For the text-containing cell, return its midpoint in (X, Y) coordinate format. 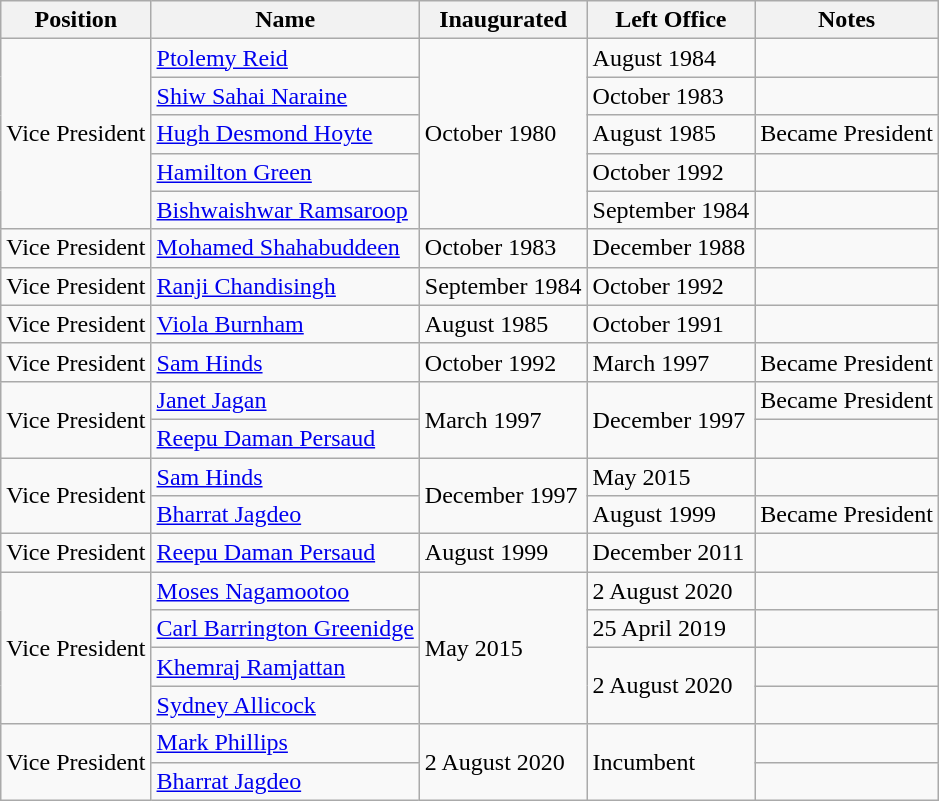
Carl Barrington Greenidge (285, 629)
Sydney Allicock (285, 705)
October 1980 (503, 134)
Ranji Chandisingh (285, 286)
Inaugurated (503, 20)
Khemraj Ramjattan (285, 667)
Hugh Desmond Hoyte (285, 134)
December 2011 (671, 553)
Bishwaishwar Ramsaroop (285, 210)
Notes (847, 20)
25 April 2019 (671, 629)
Viola Burnham (285, 324)
December 1988 (671, 248)
Mohamed Shahabuddeen (285, 248)
Ptolemy Reid (285, 58)
Name (285, 20)
Incumbent (671, 762)
Mark Phillips (285, 743)
Moses Nagamootoo (285, 591)
August 1984 (671, 58)
Position (76, 20)
Janet Jagan (285, 400)
October 1991 (671, 324)
Shiw Sahai Naraine (285, 96)
Hamilton Green (285, 172)
Left Office (671, 20)
